Search for the cell housing the specified text and yield its [X, Y] center coordinate. 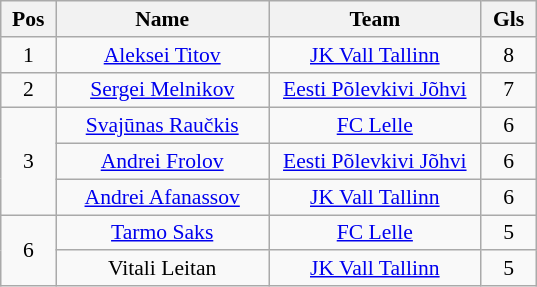
1 [28, 55]
8 [508, 55]
3 [28, 162]
Aleksei Titov [162, 55]
Svajūnas Raučkis [162, 126]
Team [374, 19]
Andrei Frolov [162, 162]
2 [28, 90]
Sergei Melnikov [162, 90]
Gls [508, 19]
Andrei Afanassov [162, 197]
Pos [28, 19]
Vitali Leitan [162, 269]
Name [162, 19]
7 [508, 90]
Tarmo Saks [162, 233]
